Search for the cell housing the specified text and yield its (X, Y) center coordinate. 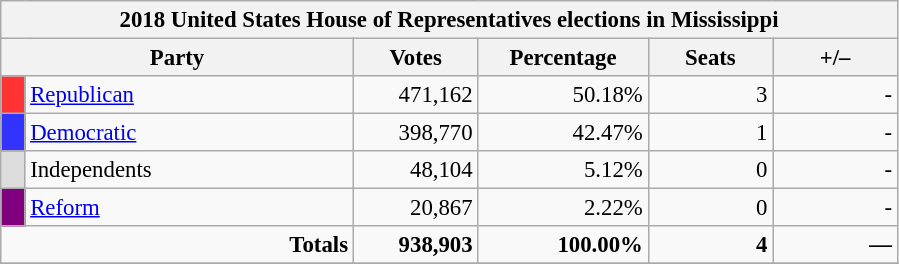
3 (710, 95)
20,867 (416, 208)
Party (178, 58)
1 (710, 133)
Totals (178, 245)
471,162 (416, 95)
Reform (189, 208)
50.18% (563, 95)
42.47% (563, 133)
Percentage (563, 58)
100.00% (563, 245)
4 (710, 245)
2.22% (563, 208)
938,903 (416, 245)
48,104 (416, 170)
Democratic (189, 133)
Independents (189, 170)
5.12% (563, 170)
— (836, 245)
+/– (836, 58)
Votes (416, 58)
2018 United States House of Representatives elections in Mississippi (450, 20)
Seats (710, 58)
Republican (189, 95)
398,770 (416, 133)
